Provide the (x, y) coordinate of the cell's center where the given text is located.  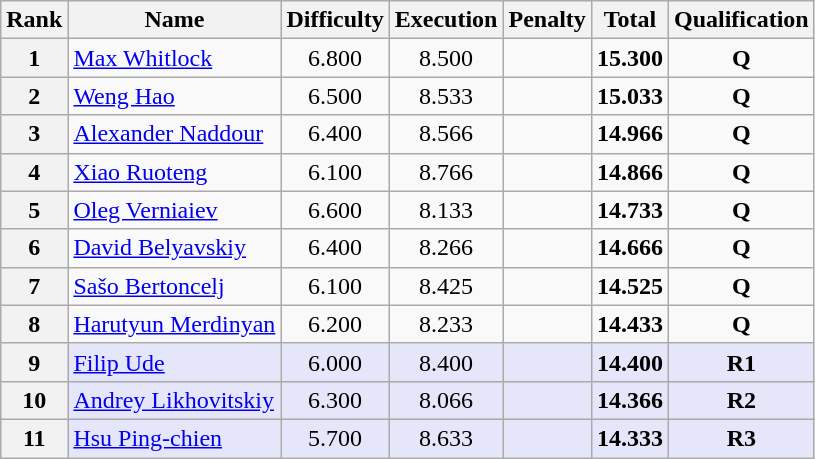
11 (34, 438)
Andrey Likhovitskiy (174, 400)
6.300 (335, 400)
Name (174, 20)
6.000 (335, 362)
Total (630, 20)
14.525 (630, 286)
14.433 (630, 324)
Penalty (547, 20)
Filip Ude (174, 362)
Rank (34, 20)
6.600 (335, 210)
6.500 (335, 96)
6.200 (335, 324)
Difficulty (335, 20)
8.266 (446, 248)
9 (34, 362)
8.400 (446, 362)
5.700 (335, 438)
Qualification (741, 20)
1 (34, 58)
8.633 (446, 438)
14.733 (630, 210)
R1 (741, 362)
Sašo Bertoncelj (174, 286)
14.966 (630, 134)
7 (34, 286)
Weng Hao (174, 96)
8.233 (446, 324)
6 (34, 248)
Alexander Naddour (174, 134)
14.866 (630, 172)
Hsu Ping-chien (174, 438)
R3 (741, 438)
15.300 (630, 58)
10 (34, 400)
14.400 (630, 362)
15.033 (630, 96)
Xiao Ruoteng (174, 172)
8.133 (446, 210)
4 (34, 172)
Max Whitlock (174, 58)
8.566 (446, 134)
5 (34, 210)
14.333 (630, 438)
8.500 (446, 58)
3 (34, 134)
2 (34, 96)
8.066 (446, 400)
14.366 (630, 400)
Oleg Verniaiev (174, 210)
8.425 (446, 286)
David Belyavskiy (174, 248)
8 (34, 324)
14.666 (630, 248)
8.533 (446, 96)
8.766 (446, 172)
6.800 (335, 58)
R2 (741, 400)
Harutyun Merdinyan (174, 324)
Execution (446, 20)
